Extract the (X, Y) coordinate from the center of the cell holding the provided text.  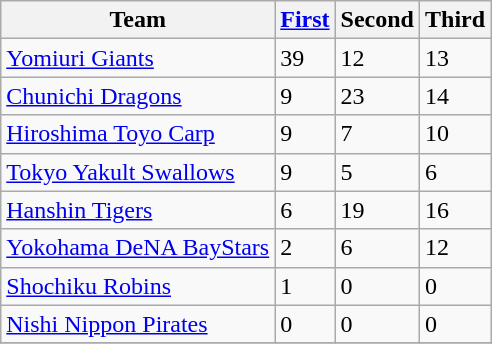
14 (456, 96)
7 (377, 134)
Hanshin Tigers (138, 210)
19 (377, 210)
16 (456, 210)
39 (305, 58)
First (305, 20)
2 (305, 248)
23 (377, 96)
Second (377, 20)
10 (456, 134)
Nishi Nippon Pirates (138, 324)
Third (456, 20)
Chunichi Dragons (138, 96)
13 (456, 58)
Hiroshima Toyo Carp (138, 134)
Tokyo Yakult Swallows (138, 172)
Yokohama DeNA BayStars (138, 248)
1 (305, 286)
Yomiuri Giants (138, 58)
Shochiku Robins (138, 286)
5 (377, 172)
Team (138, 20)
